For the text-containing cell, return its midpoint in [x, y] coordinate format. 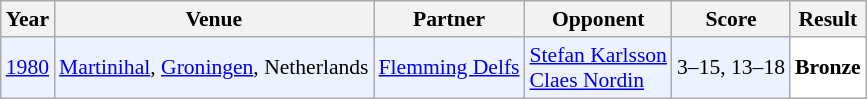
Bronze [828, 68]
Opponent [598, 19]
1980 [28, 68]
Score [731, 19]
Martinihal, Groningen, Netherlands [214, 68]
Stefan Karlsson Claes Nordin [598, 68]
Result [828, 19]
Venue [214, 19]
Year [28, 19]
3–15, 13–18 [731, 68]
Partner [450, 19]
Flemming Delfs [450, 68]
